Pinpoint the cell where the given text exists, returning its (x, y) midpoint coordinate. 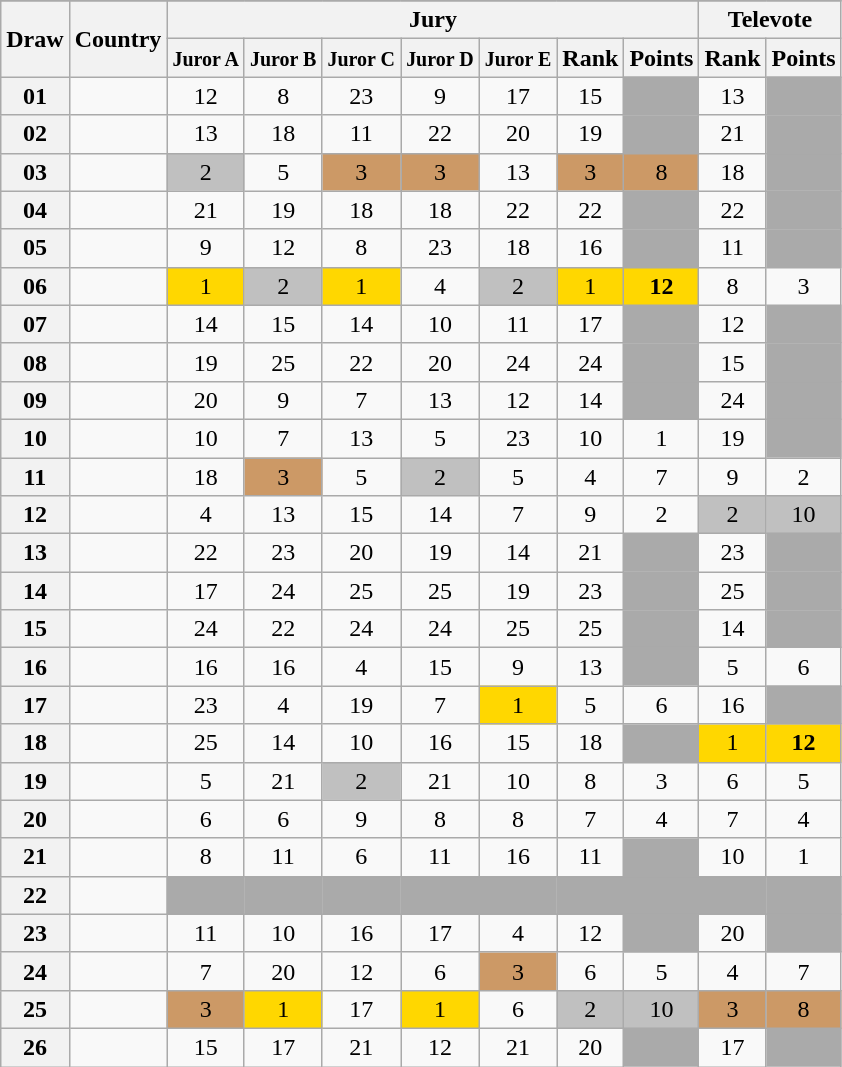
Televote (770, 20)
03 (35, 172)
05 (35, 248)
Juror E (518, 58)
08 (35, 362)
02 (35, 134)
Juror A (206, 58)
Juror D (440, 58)
09 (35, 400)
07 (35, 324)
Juror B (283, 58)
Jury (433, 20)
04 (35, 210)
06 (35, 286)
Juror C (362, 58)
26 (35, 1047)
Country (118, 39)
Draw (35, 39)
01 (35, 96)
